From the cell containing the given text, extract its center point as (x, y) coordinate. 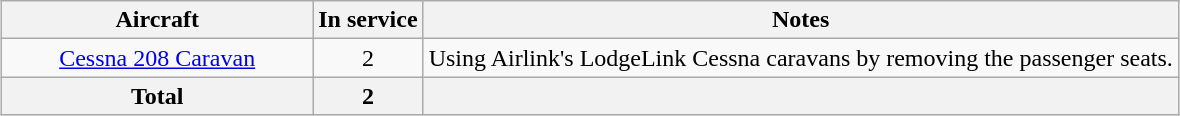
In service (368, 20)
Using Airlink's LodgeLink Cessna caravans by removing the passenger seats. (800, 58)
Notes (800, 20)
Cessna 208 Caravan (158, 58)
Aircraft (158, 20)
Total (158, 96)
